Output the [X, Y] coordinate of the center of the cell containing the given text.  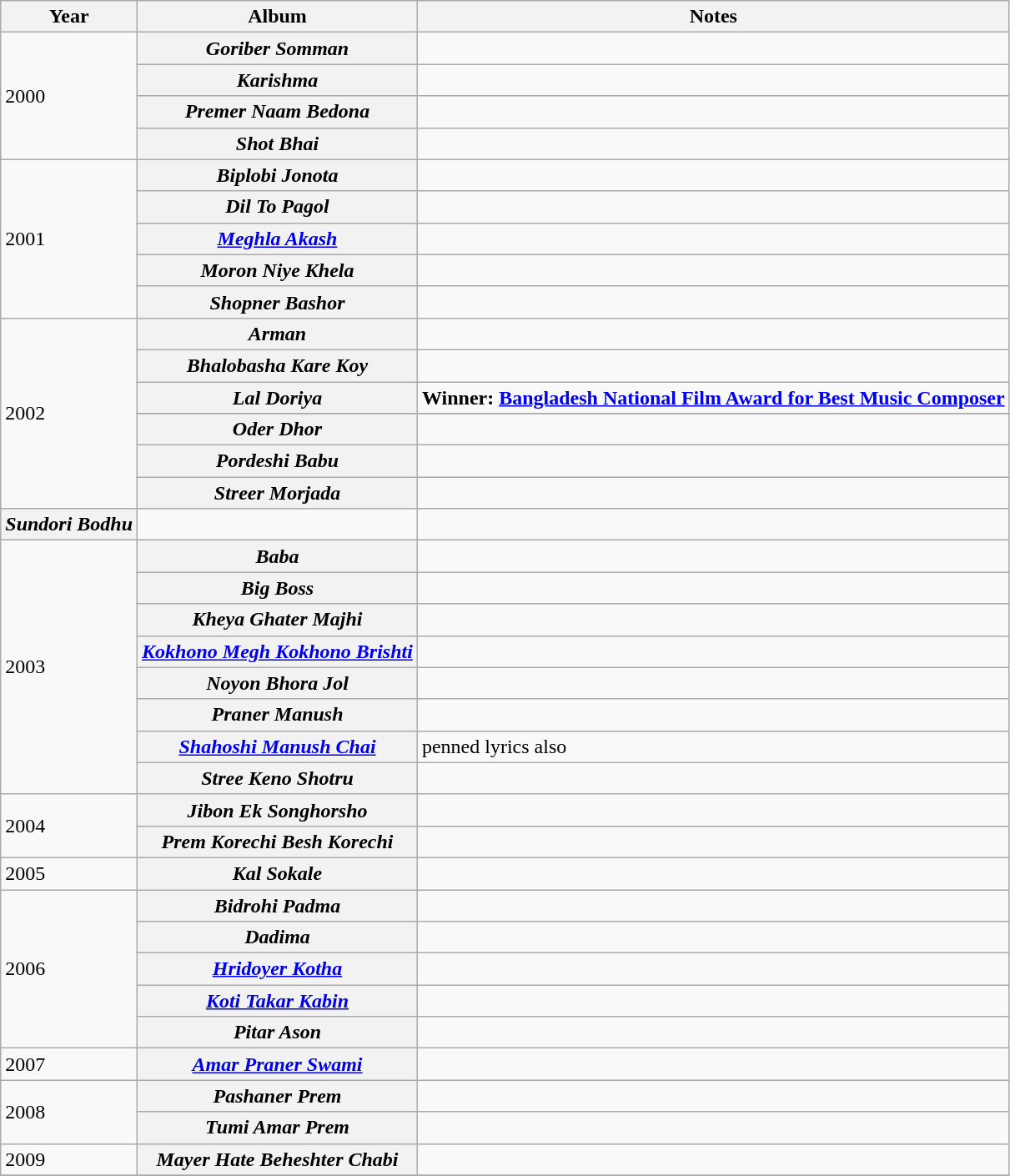
Winner: Bangladesh National Film Award for Best Music Composer [713, 398]
Kal Sokale [278, 873]
2000 [69, 96]
Moron Niye Khela [278, 270]
Hridoyer Kotha [278, 969]
2009 [69, 1159]
2001 [69, 239]
Shahoshi Manush Chai [278, 746]
Amar Praner Swami [278, 1064]
Shot Bhai [278, 143]
Arman [278, 334]
Goriber Somman [278, 48]
Premer Naam Bedona [278, 112]
Praner Manush [278, 715]
Notes [713, 17]
Stree Keno Shotru [278, 778]
2004 [69, 826]
Pordeshi Babu [278, 461]
Noyon Bhora Jol [278, 683]
Bhalobasha Kare Koy [278, 365]
Sundori Bodhu [69, 525]
Oder Dhor [278, 430]
2003 [69, 667]
Big Boss [278, 588]
2006 [69, 968]
2007 [69, 1064]
Kokhono Megh Kokhono Brishti [278, 651]
Shopner Bashor [278, 302]
penned lyrics also [713, 746]
Pashaner Prem [278, 1096]
2008 [69, 1112]
Meghla Akash [278, 239]
Jibon Ek Songhorsho [278, 810]
Lal Doriya [278, 398]
Kheya Ghater Majhi [278, 620]
Prem Korechi Besh Korechi [278, 842]
Year [69, 17]
Dadima [278, 937]
Baba [278, 556]
Album [278, 17]
Bidrohi Padma [278, 905]
Biplobi Jonota [278, 175]
Tumi Amar Prem [278, 1128]
Dil To Pagol [278, 207]
Streer Morjada [278, 493]
Karishma [278, 80]
Pitar Ason [278, 1033]
Mayer Hate Beheshter Chabi [278, 1159]
Koti Takar Kabin [278, 1001]
2002 [69, 413]
2005 [69, 873]
